Extract the (X, Y) coordinate from the center of the cell holding the provided text.  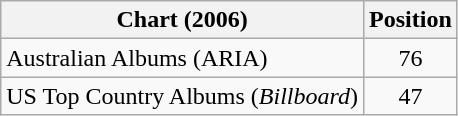
76 (411, 58)
Chart (2006) (182, 20)
US Top Country Albums (Billboard) (182, 96)
47 (411, 96)
Australian Albums (ARIA) (182, 58)
Position (411, 20)
